Extract the (X, Y) coordinate from the center of the cell holding the provided text.  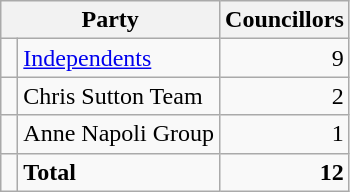
Councillors (285, 20)
1 (285, 134)
Anne Napoli Group (119, 134)
Independents (119, 58)
Total (119, 172)
2 (285, 96)
Chris Sutton Team (119, 96)
Party (110, 20)
9 (285, 58)
12 (285, 172)
